Provide the (x, y) coordinate of the cell's center where the given text is located.  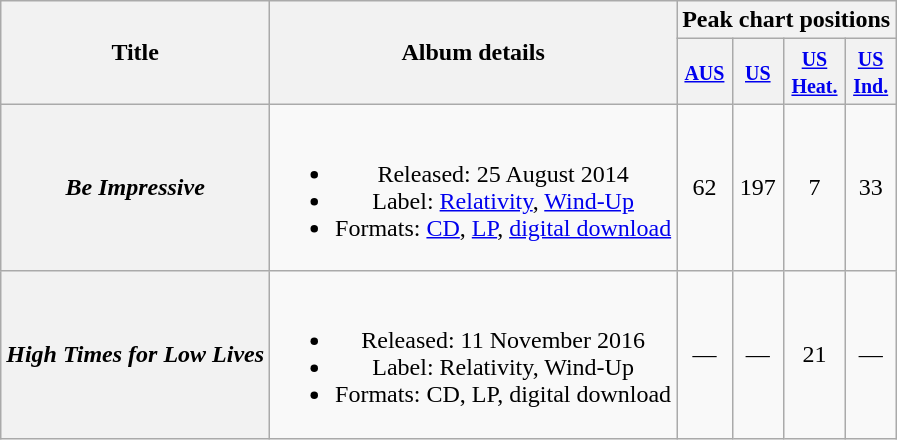
USInd. (871, 72)
Peak chart positions (786, 20)
62 (705, 188)
AUS (705, 72)
USHeat. (814, 72)
Title (136, 52)
Released: 11 November 2016Label: Relativity, Wind-UpFormats: CD, LP, digital download (474, 354)
33 (871, 188)
21 (814, 354)
Released: 25 August 2014Label: Relativity, Wind-UpFormats: CD, LP, digital download (474, 188)
Be Impressive (136, 188)
197 (758, 188)
US (758, 72)
7 (814, 188)
Album details (474, 52)
High Times for Low Lives (136, 354)
